Pinpoint the cell where the given text exists, returning its (x, y) midpoint coordinate. 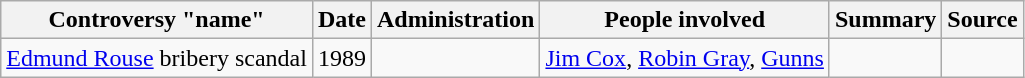
Edmund Rouse bribery scandal (157, 58)
Date (342, 20)
People involved (685, 20)
Source (982, 20)
Jim Cox, Robin Gray, Gunns (685, 58)
Administration (455, 20)
1989 (342, 58)
Controversy "name" (157, 20)
Summary (885, 20)
